For the text-containing cell, return its midpoint in (X, Y) coordinate format. 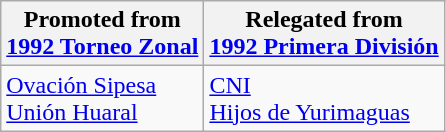
Relegated from1992 Primera División (324, 34)
Promoted from1992 Torneo Zonal (102, 34)
CNI Hijos de Yurimaguas (324, 98)
Ovación Sipesa Unión Huaral (102, 98)
